Locate the cell with the specified text and output its [X, Y] center coordinate. 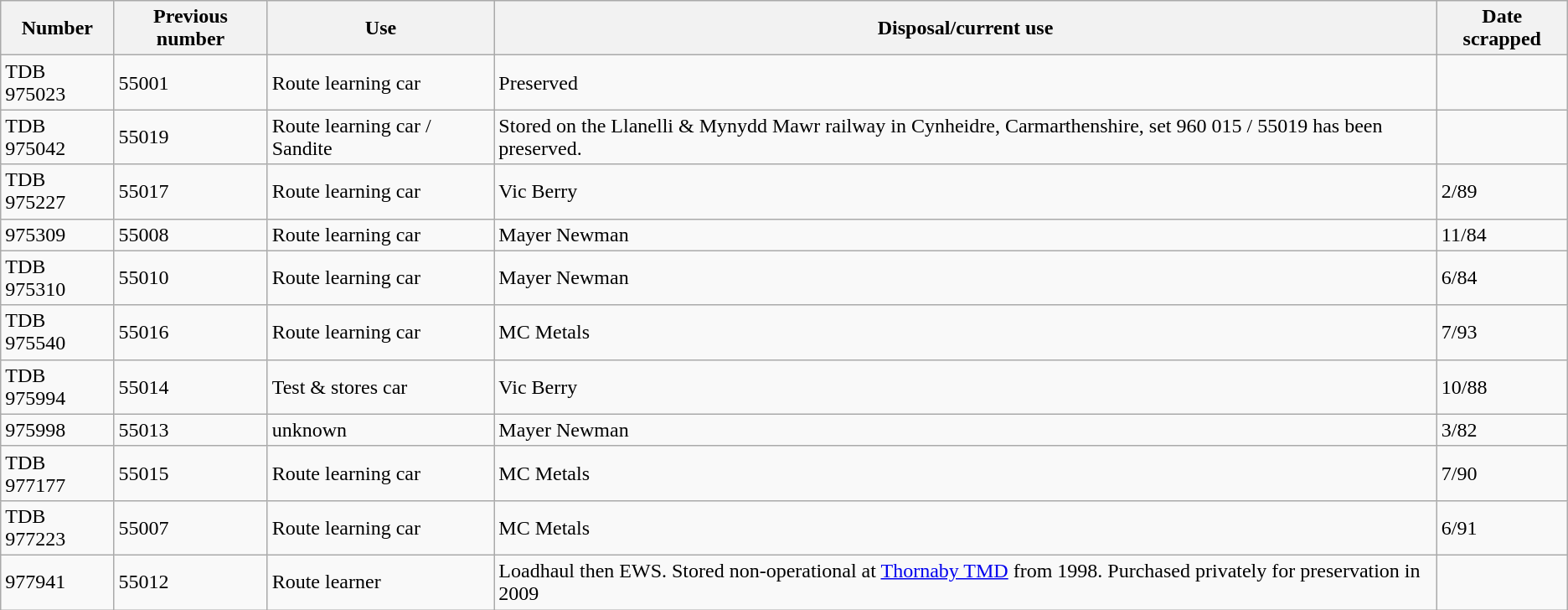
Test & stores car [380, 387]
55016 [191, 332]
55013 [191, 430]
55012 [191, 582]
Preserved [965, 82]
975998 [57, 430]
TDB 977223 [57, 528]
TDB 975310 [57, 278]
Date scrapped [1502, 28]
Disposal/current use [965, 28]
55001 [191, 82]
3/82 [1502, 430]
55014 [191, 387]
TDB 975540 [57, 332]
TDB 975227 [57, 191]
Previous number [191, 28]
55008 [191, 235]
Route learning car / Sandite [380, 137]
Route learner [380, 582]
Loadhaul then EWS. Stored non-operational at Thornaby TMD from 1998. Purchased privately for preservation in 2009 [965, 582]
55015 [191, 473]
2/89 [1502, 191]
55017 [191, 191]
10/88 [1502, 387]
6/84 [1502, 278]
55010 [191, 278]
55019 [191, 137]
11/84 [1502, 235]
6/91 [1502, 528]
unknown [380, 430]
7/93 [1502, 332]
TDB 975042 [57, 137]
TDB 977177 [57, 473]
975309 [57, 235]
7/90 [1502, 473]
Use [380, 28]
977941 [57, 582]
TDB 975023 [57, 82]
Stored on the Llanelli & Mynydd Mawr railway in Cynheidre, Carmarthenshire, set 960 015 / 55019 has been preserved. [965, 137]
TDB 975994 [57, 387]
55007 [191, 528]
Number [57, 28]
